Extract the [X, Y] coordinate from the center of the cell holding the provided text.  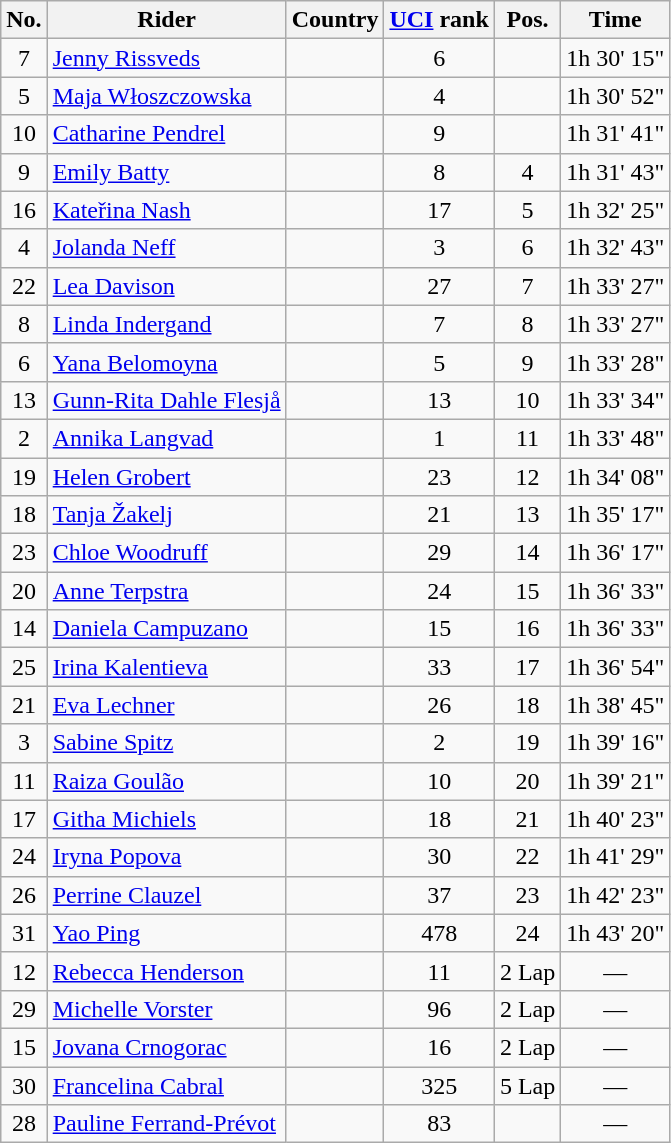
Chloe Woodruff [166, 553]
478 [439, 933]
1 [439, 438]
1h 31' 43" [616, 172]
325 [439, 1085]
Lea Davison [166, 286]
1h 38' 45" [616, 705]
Gunn-Rita Dahle Flesjå [166, 400]
1h 30' 52" [616, 96]
1h 33' 48" [616, 438]
Rebecca Henderson [166, 971]
Anne Terpstra [166, 591]
1h 42' 23" [616, 895]
Yana Belomoyna [166, 362]
37 [439, 895]
Francelina Cabral [166, 1085]
1h 30' 15" [616, 58]
1h 33' 34" [616, 400]
1h 36' 54" [616, 667]
Rider [166, 20]
Helen Grobert [166, 477]
Yao Ping [166, 933]
31 [24, 933]
Githa Michiels [166, 819]
Daniela Campuzano [166, 629]
27 [439, 286]
Jolanda Neff [166, 248]
Linda Indergand [166, 324]
Time [616, 20]
Kateřina Nash [166, 210]
28 [24, 1124]
96 [439, 1009]
Annika Langvad [166, 438]
1h 39' 21" [616, 781]
Emily Batty [166, 172]
1h 32' 25" [616, 210]
Eva Lechner [166, 705]
Iryna Popova [166, 857]
1h 41' 29" [616, 857]
1h 40' 23" [616, 819]
Jovana Crnogorac [166, 1047]
Perrine Clauzel [166, 895]
5 Lap [527, 1085]
Maja Włoszczowska [166, 96]
Tanja Žakelj [166, 515]
Jenny Rissveds [166, 58]
Catharine Pendrel [166, 134]
Raiza Goulão [166, 781]
1h 36' 17" [616, 553]
Pauline Ferrand-Prévot [166, 1124]
1h 32' 43" [616, 248]
1h 33' 28" [616, 362]
Michelle Vorster [166, 1009]
Country [335, 20]
Irina Kalentieva [166, 667]
UCI rank [439, 20]
25 [24, 667]
Sabine Spitz [166, 743]
33 [439, 667]
1h 34' 08" [616, 477]
1h 39' 16" [616, 743]
1h 31' 41" [616, 134]
1h 43' 20" [616, 933]
83 [439, 1124]
Pos. [527, 20]
No. [24, 20]
1h 35' 17" [616, 515]
